Return the [x, y] coordinate for the center point of the cell that contains the specified text.  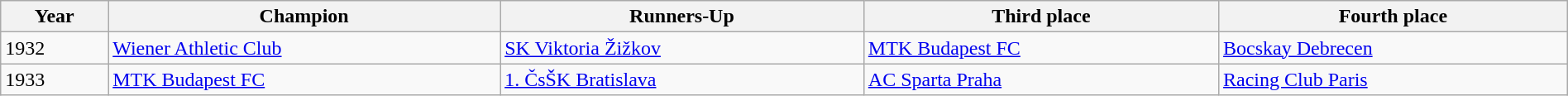
1933 [55, 79]
1. ČsŠK Bratislava [682, 79]
Bocskay Debrecen [1394, 48]
Year [55, 17]
AC Sparta Praha [1040, 79]
Fourth place [1394, 17]
Wiener Athletic Club [304, 48]
Champion [304, 17]
Runners-Up [682, 17]
SK Viktoria Žižkov [682, 48]
Racing Club Paris [1394, 79]
Third place [1040, 17]
1932 [55, 48]
